Provide the (x, y) coordinate of the cell's center where the given text is located.  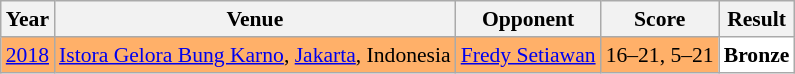
16–21, 5–21 (660, 55)
2018 (28, 55)
Opponent (528, 19)
Fredy Setiawan (528, 55)
Score (660, 19)
Bronze (757, 55)
Istora Gelora Bung Karno, Jakarta, Indonesia (255, 55)
Result (757, 19)
Year (28, 19)
Venue (255, 19)
